Find where the given text appears and provide that cell's center as (X, Y) coordinate. 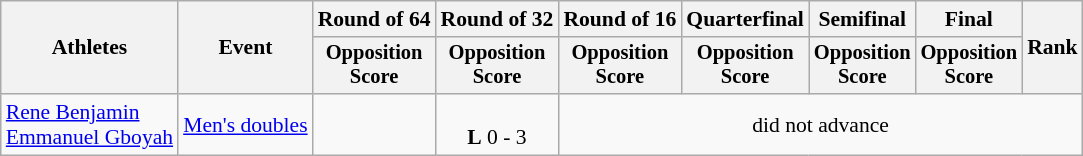
Round of 64 (374, 19)
Athletes (90, 48)
L 0 - 3 (498, 124)
Semifinal (862, 19)
Round of 16 (620, 19)
Final (970, 19)
Men's doubles (246, 124)
Quarterfinal (745, 19)
Rene BenjaminEmmanuel Gboyah (90, 124)
Round of 32 (498, 19)
Event (246, 48)
did not advance (820, 124)
Rank (1052, 48)
